Return (x, y) of the center of cell containing provided text 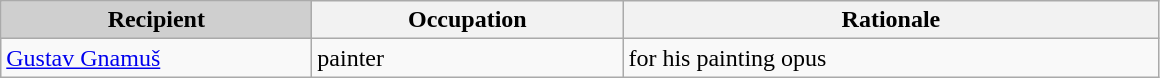
Occupation (468, 20)
Recipient (156, 20)
Gustav Gnamuš (156, 58)
for his painting opus (891, 58)
Rationale (891, 20)
painter (468, 58)
